Scan for the cell matching the given text and deliver its [X, Y] coordinate at center. 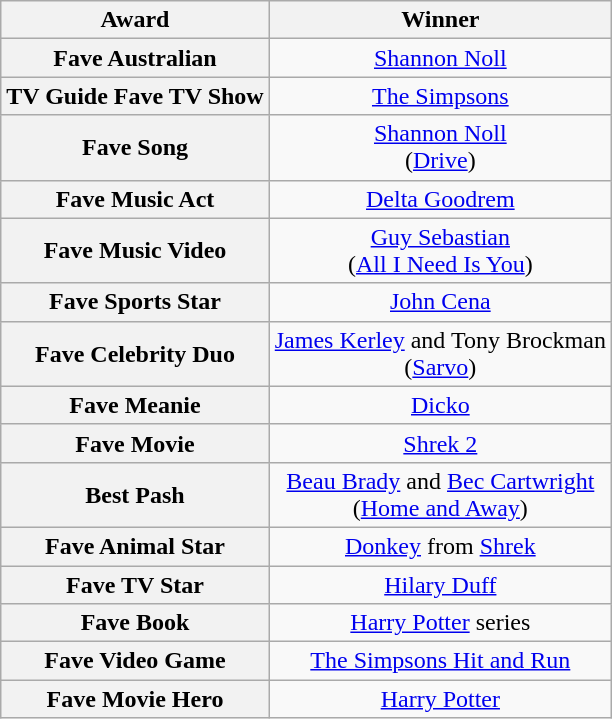
Fave Movie [135, 443]
Shannon Noll(Drive) [440, 148]
The Simpsons [440, 96]
Delta Goodrem [440, 199]
Shrek 2 [440, 443]
Shannon Noll [440, 58]
Harry Potter series [440, 623]
Winner [440, 20]
James Kerley and Tony Brockman(Sarvo) [440, 354]
Fave Music Act [135, 199]
Award [135, 20]
Fave Animal Star [135, 546]
Fave Video Game [135, 661]
Guy Sebastian(All I Need Is You) [440, 250]
Fave TV Star [135, 585]
Dicko [440, 405]
Fave Music Video [135, 250]
Fave Song [135, 148]
Fave Australian [135, 58]
Fave Movie Hero [135, 699]
Fave Meanie [135, 405]
Best Pash [135, 494]
Fave Celebrity Duo [135, 354]
Fave Book [135, 623]
Donkey from Shrek [440, 546]
TV Guide Fave TV Show [135, 96]
Fave Sports Star [135, 302]
The Simpsons Hit and Run [440, 661]
John Cena [440, 302]
Harry Potter [440, 699]
Beau Brady and Bec Cartwright(Home and Away) [440, 494]
Hilary Duff [440, 585]
